Provide the (X, Y) coordinate of the cell's center where the given text is located.  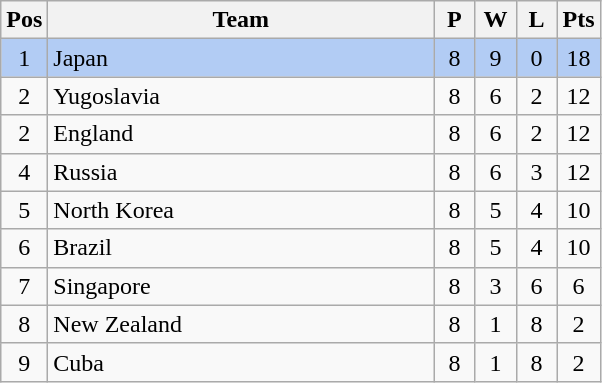
W (496, 20)
P (454, 20)
Pos (24, 20)
18 (578, 58)
England (241, 134)
Brazil (241, 248)
Yugoslavia (241, 96)
Team (241, 20)
New Zealand (241, 324)
Singapore (241, 286)
Russia (241, 172)
L (536, 20)
Pts (578, 20)
Japan (241, 58)
Cuba (241, 362)
0 (536, 58)
7 (24, 286)
North Korea (241, 210)
